Scan for the cell matching the given text and deliver its (X, Y) coordinate at center. 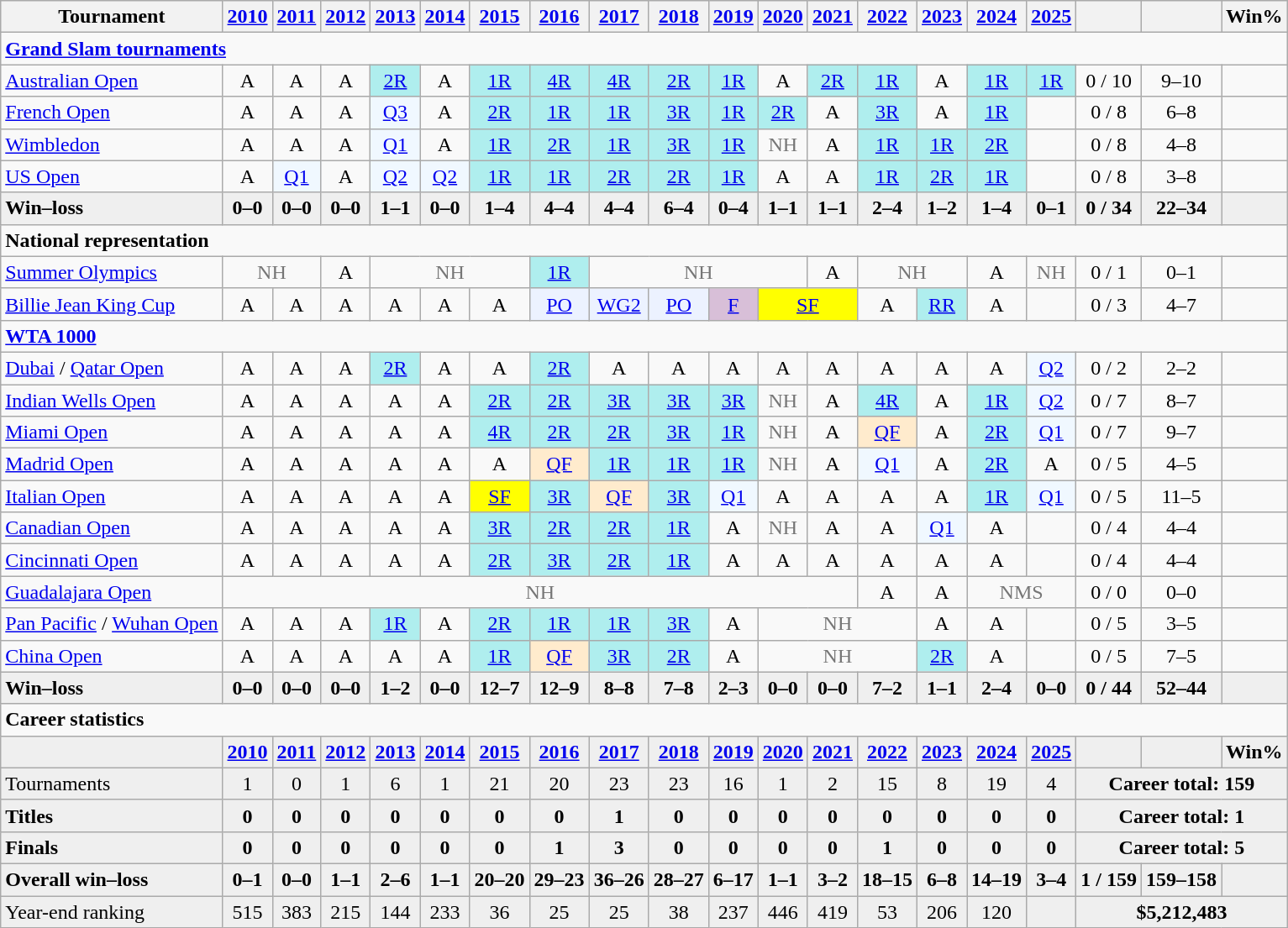
0 / 1 (1109, 272)
14–19 (996, 879)
2–3 (733, 688)
3–8 (1181, 176)
US Open (112, 176)
WTA 1000 (644, 336)
Career total: 159 (1181, 784)
7–8 (679, 688)
12–9 (560, 688)
2 (832, 784)
9–7 (1181, 433)
515 (247, 911)
Q3 (395, 113)
Career total: 5 (1181, 847)
Overall win–loss (112, 879)
8–7 (1181, 401)
$5,212,483 (1181, 911)
233 (445, 911)
Madrid Open (112, 464)
7–2 (887, 688)
18–15 (887, 879)
RR (943, 304)
52–44 (1181, 688)
29–23 (560, 879)
237 (733, 911)
7–5 (1181, 656)
Dubai / Qatar Open (112, 368)
21 (499, 784)
Tournaments (112, 784)
446 (783, 911)
WG2 (618, 304)
Year-end ranking (112, 911)
Finals (112, 847)
22–34 (1181, 208)
Indian Wells Open (112, 401)
Tournament (112, 17)
0 / 34 (1109, 208)
China Open (112, 656)
12–7 (499, 688)
Canadian Open (112, 528)
20–20 (499, 879)
0 / 0 (1109, 592)
4–8 (1181, 144)
0–4 (733, 208)
3–2 (832, 879)
French Open (112, 113)
3–4 (1052, 879)
Pan Pacific / Wuhan Open (112, 624)
20 (560, 784)
Miami Open (112, 433)
0 / 44 (1109, 688)
6–17 (733, 879)
0 / 3 (1109, 304)
2–2 (1181, 368)
Australian Open (112, 81)
6–4 (679, 208)
159–158 (1181, 879)
383 (297, 911)
419 (832, 911)
16 (733, 784)
Titles (112, 815)
206 (943, 911)
8 (943, 784)
53 (887, 911)
15 (887, 784)
4–5 (1181, 464)
Italian Open (112, 496)
4–7 (1181, 304)
38 (679, 911)
Billie Jean King Cup (112, 304)
19 (996, 784)
11–5 (1181, 496)
Wimbledon (112, 144)
36 (499, 911)
F (733, 304)
Summer Olympics (112, 272)
0 / 2 (1109, 368)
Cincinnati Open (112, 560)
8–8 (618, 688)
3–5 (1181, 624)
36–26 (618, 879)
4 (1052, 784)
2–6 (395, 879)
Career statistics (644, 720)
Guadalajara Open (112, 592)
6 (395, 784)
9–10 (1181, 81)
28–27 (679, 879)
0 / 10 (1109, 81)
Career total: 1 (1181, 815)
1 / 159 (1109, 879)
144 (395, 911)
National representation (644, 240)
Grand Slam tournaments (644, 49)
3 (618, 847)
NMS (1022, 592)
120 (996, 911)
215 (346, 911)
